For the text-containing cell, return its midpoint in (X, Y) coordinate format. 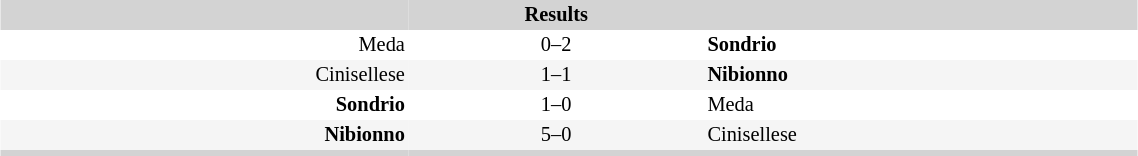
5–0 (556, 135)
Results (556, 15)
1–0 (556, 105)
1–1 (556, 75)
0–2 (556, 45)
